Identify which cell holds the provided text, then report its [x, y] central coordinate. 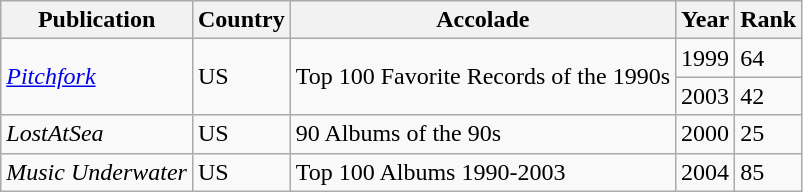
85 [768, 172]
Accolade [482, 20]
2000 [706, 134]
Rank [768, 20]
Top 100 Albums 1990-2003 [482, 172]
Pitchfork [97, 77]
2003 [706, 96]
Publication [97, 20]
Top 100 Favorite Records of the 1990s [482, 77]
Music Underwater [97, 172]
Country [241, 20]
42 [768, 96]
25 [768, 134]
2004 [706, 172]
64 [768, 58]
90 Albums of the 90s [482, 134]
1999 [706, 58]
LostAtSea [97, 134]
Year [706, 20]
